Capture the cell that displays the provided text and extract its (X, Y) central coordinate. 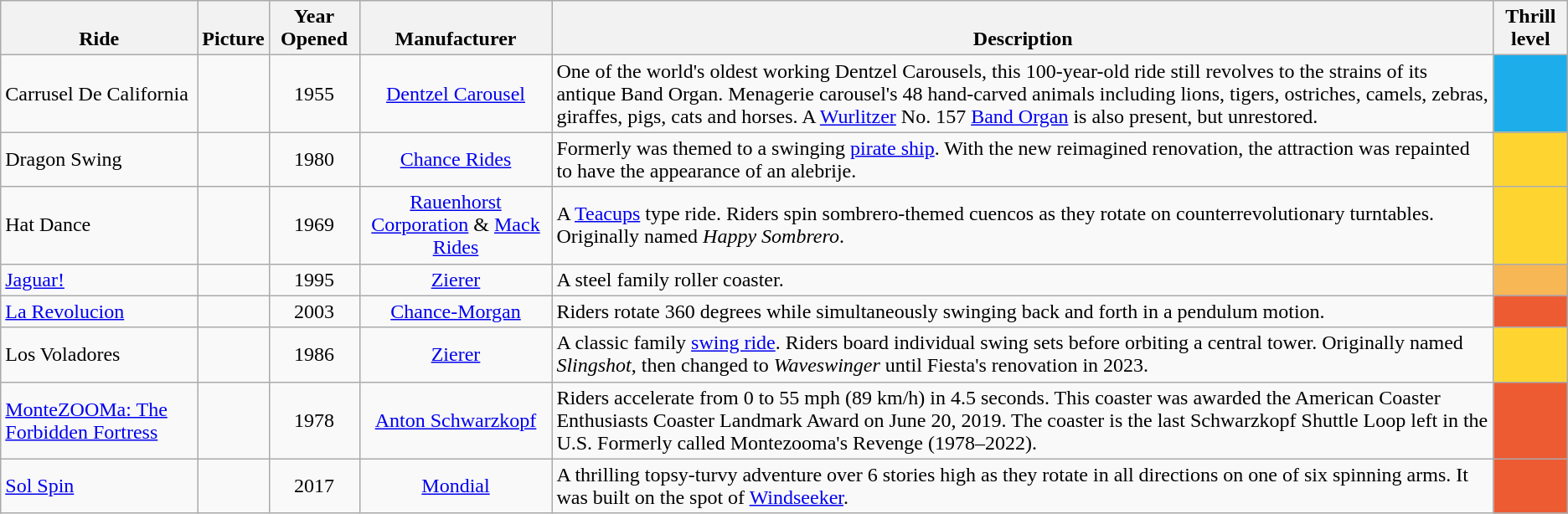
Chance-Morgan (456, 311)
A Teacups type ride. Riders spin sombrero-themed cuencos as they rotate on counterrevolutionary turntables. Originally named Happy Sombrero. (1024, 225)
Sol Spin (99, 486)
Riders rotate 360 degrees while simultaneously swinging back and forth in a pendulum motion. (1024, 311)
Manufacturer (456, 28)
Chance Rides (456, 159)
Rauenhorst Corporation & Mack Rides (456, 225)
1969 (314, 225)
Dentzel Carousel (456, 94)
Year Opened (314, 28)
Jaguar! (99, 280)
2017 (314, 486)
1978 (314, 420)
MonteZOOMa: The Forbidden Fortress (99, 420)
La Revolucion (99, 311)
Description (1024, 28)
Thrill level (1530, 28)
Los Voladores (99, 355)
1980 (314, 159)
Dragon Swing (99, 159)
Carrusel De California (99, 94)
Picture (233, 28)
1986 (314, 355)
2003 (314, 311)
Anton Schwarzkopf (456, 420)
Ride (99, 28)
1995 (314, 280)
A steel family roller coaster. (1024, 280)
Hat Dance (99, 225)
1955 (314, 94)
Mondial (456, 486)
